Locate the cell with the specified text and output its (x, y) center coordinate. 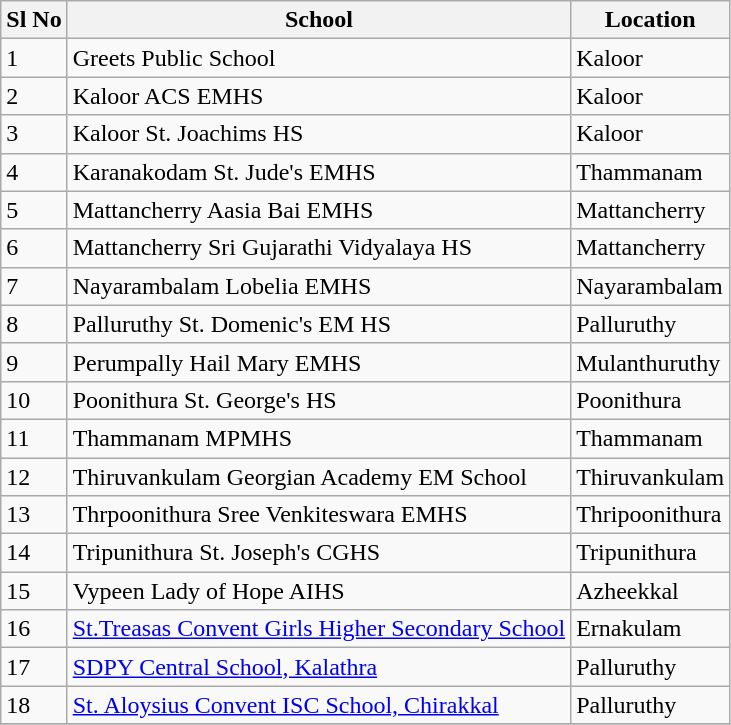
16 (34, 629)
Tripunithura St. Joseph's CGHS (318, 553)
3 (34, 134)
St. Aloysius Convent ISC School, Chirakkal (318, 705)
4 (34, 172)
Thripoonithura (650, 515)
Karanakodam St. Jude's EMHS (318, 172)
Mulanthuruthy (650, 362)
7 (34, 286)
Nayarambalam Lobelia EMHS (318, 286)
13 (34, 515)
6 (34, 248)
15 (34, 591)
18 (34, 705)
11 (34, 438)
Kaloor St. Joachims HS (318, 134)
Location (650, 20)
Sl No (34, 20)
9 (34, 362)
Kaloor ACS EMHS (318, 96)
St.Treasas Convent Girls Higher Secondary School (318, 629)
Thiruvankulam Georgian Academy EM School (318, 477)
12 (34, 477)
Azheekkal (650, 591)
Tripunithura (650, 553)
Vypeen Lady of Hope AIHS (318, 591)
Poonithura (650, 400)
Perumpally Hail Mary EMHS (318, 362)
Mattancherry Aasia Bai EMHS (318, 210)
SDPY Central School, Kalathra (318, 667)
14 (34, 553)
1 (34, 58)
Thammanam MPMHS (318, 438)
Thrpoonithura Sree Venkiteswara EMHS (318, 515)
Mattancherry Sri Gujarathi Vidyalaya HS (318, 248)
Ernakulam (650, 629)
5 (34, 210)
2 (34, 96)
Nayarambalam (650, 286)
8 (34, 324)
10 (34, 400)
Poonithura St. George's HS (318, 400)
Greets Public School (318, 58)
Palluruthy St. Domenic's EM HS (318, 324)
17 (34, 667)
School (318, 20)
Thiruvankulam (650, 477)
